Determine the [X, Y] coordinate at the center of the cell enclosing the given text.  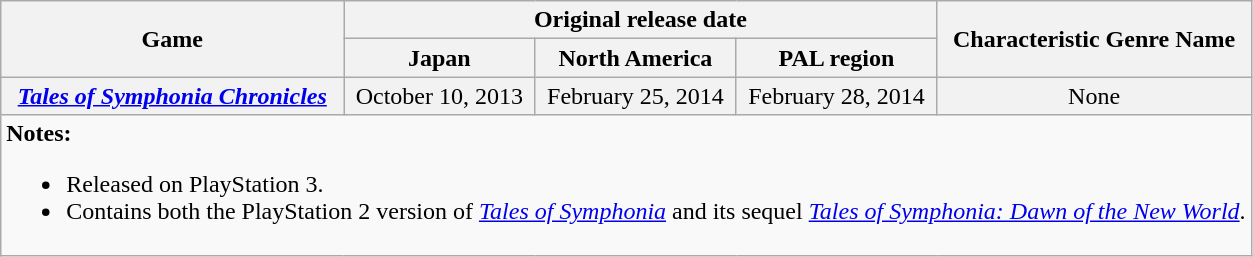
October 10, 2013 [440, 96]
North America [636, 58]
Tales of Symphonia Chronicles [172, 96]
Characteristic Genre Name [1094, 39]
Game [172, 39]
Japan [440, 58]
None [1094, 96]
February 25, 2014 [636, 96]
February 28, 2014 [836, 96]
Original release date [640, 20]
PAL region [836, 58]
